Scan for the cell matching the given text and deliver its [x, y] coordinate at center. 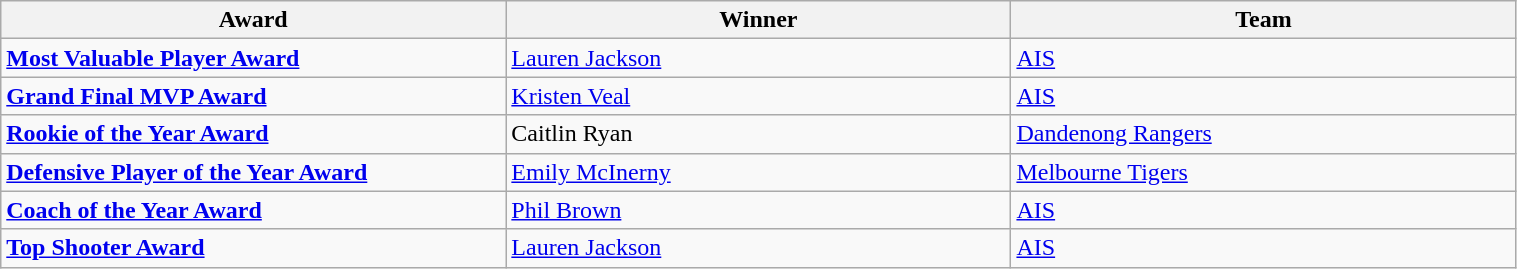
Phil Brown [758, 210]
Award [254, 20]
Winner [758, 20]
Emily McInerny [758, 172]
Grand Final MVP Award [254, 96]
Rookie of the Year Award [254, 134]
Most Valuable Player Award [254, 58]
Kristen Veal [758, 96]
Melbourne Tigers [1264, 172]
Top Shooter Award [254, 248]
Defensive Player of the Year Award [254, 172]
Caitlin Ryan [758, 134]
Team [1264, 20]
Dandenong Rangers [1264, 134]
Coach of the Year Award [254, 210]
